Detect which cell encompasses the target text, then output its [X, Y] center coordinate. 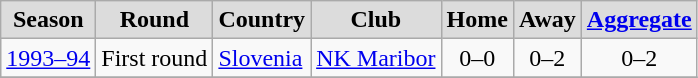
Home [477, 20]
Season [48, 20]
0–0 [477, 58]
Country [262, 20]
Away [547, 20]
NK Maribor [376, 58]
Slovenia [262, 58]
Club [376, 20]
1993–94 [48, 58]
Round [154, 20]
Aggregate [639, 20]
First round [154, 58]
